Output the [x, y] coordinate of the center of the cell containing the given text.  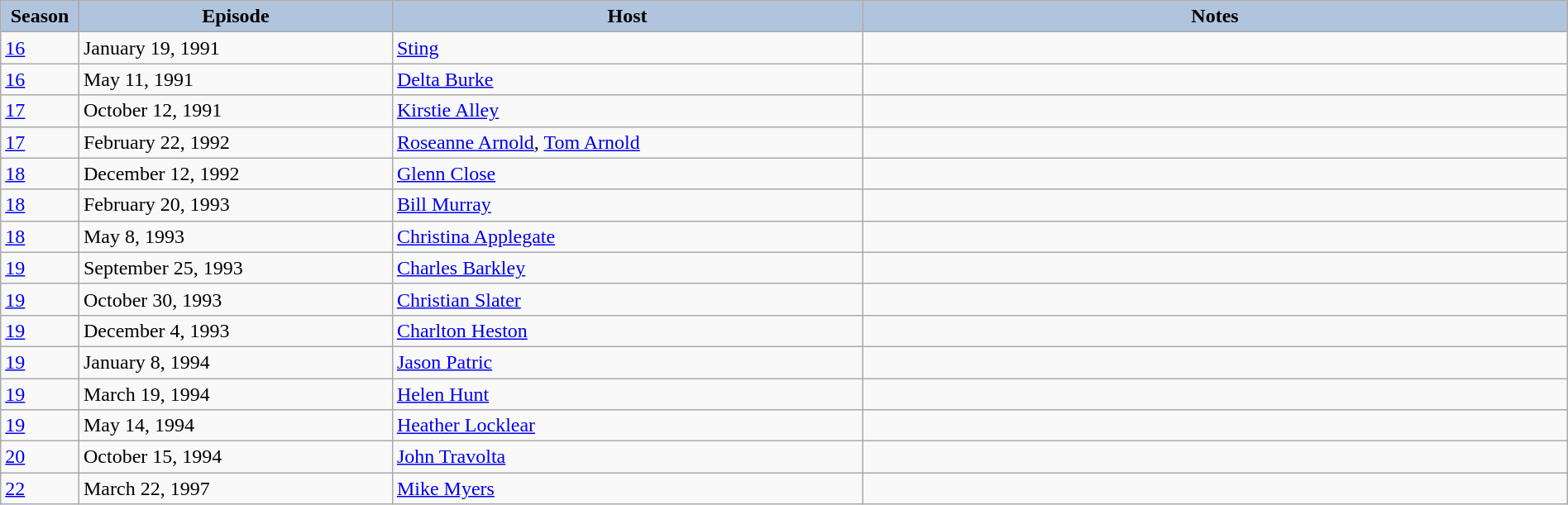
Helen Hunt [627, 394]
Bill Murray [627, 205]
Mike Myers [627, 488]
March 19, 1994 [235, 394]
Kirstie Alley [627, 111]
February 22, 1992 [235, 142]
Season [40, 17]
May 11, 1991 [235, 79]
22 [40, 488]
Christina Applegate [627, 236]
20 [40, 457]
May 14, 1994 [235, 426]
Delta Burke [627, 79]
December 4, 1993 [235, 331]
Notes [1216, 17]
Jason Patric [627, 362]
September 25, 1993 [235, 268]
Host [627, 17]
Charles Barkley [627, 268]
January 19, 1991 [235, 48]
Christian Slater [627, 299]
Glenn Close [627, 174]
October 30, 1993 [235, 299]
May 8, 1993 [235, 236]
January 8, 1994 [235, 362]
October 12, 1991 [235, 111]
February 20, 1993 [235, 205]
Charlton Heston [627, 331]
Episode [235, 17]
December 12, 1992 [235, 174]
Roseanne Arnold, Tom Arnold [627, 142]
Sting [627, 48]
John Travolta [627, 457]
October 15, 1994 [235, 457]
March 22, 1997 [235, 488]
Heather Locklear [627, 426]
